From the cell containing the given text, extract its center point as (x, y) coordinate. 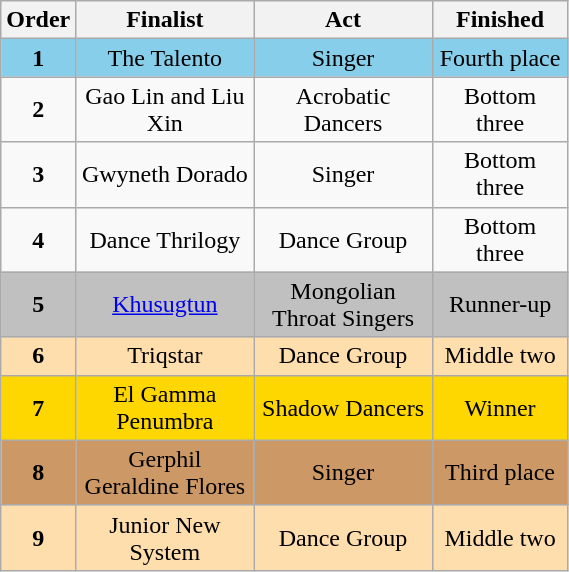
9 (38, 538)
Finished (500, 20)
Act (343, 20)
6 (38, 356)
8 (38, 472)
Mongolian Throat Singers (343, 304)
3 (38, 174)
Gao Lin and Liu Xin (165, 110)
Junior New System (165, 538)
7 (38, 408)
El Gamma Penumbra (165, 408)
Gwyneth Dorado (165, 174)
Khusugtun (165, 304)
Finalist (165, 20)
5 (38, 304)
Runner-up (500, 304)
Dance Thrilogy (165, 240)
Order (38, 20)
4 (38, 240)
Winner (500, 408)
2 (38, 110)
Third place (500, 472)
1 (38, 58)
The Talento (165, 58)
Triqstar (165, 356)
Fourth place (500, 58)
Shadow Dancers (343, 408)
Gerphil Geraldine Flores (165, 472)
Acrobatic Dancers (343, 110)
